Determine the [x, y] coordinate at the center of the cell enclosing the given text.  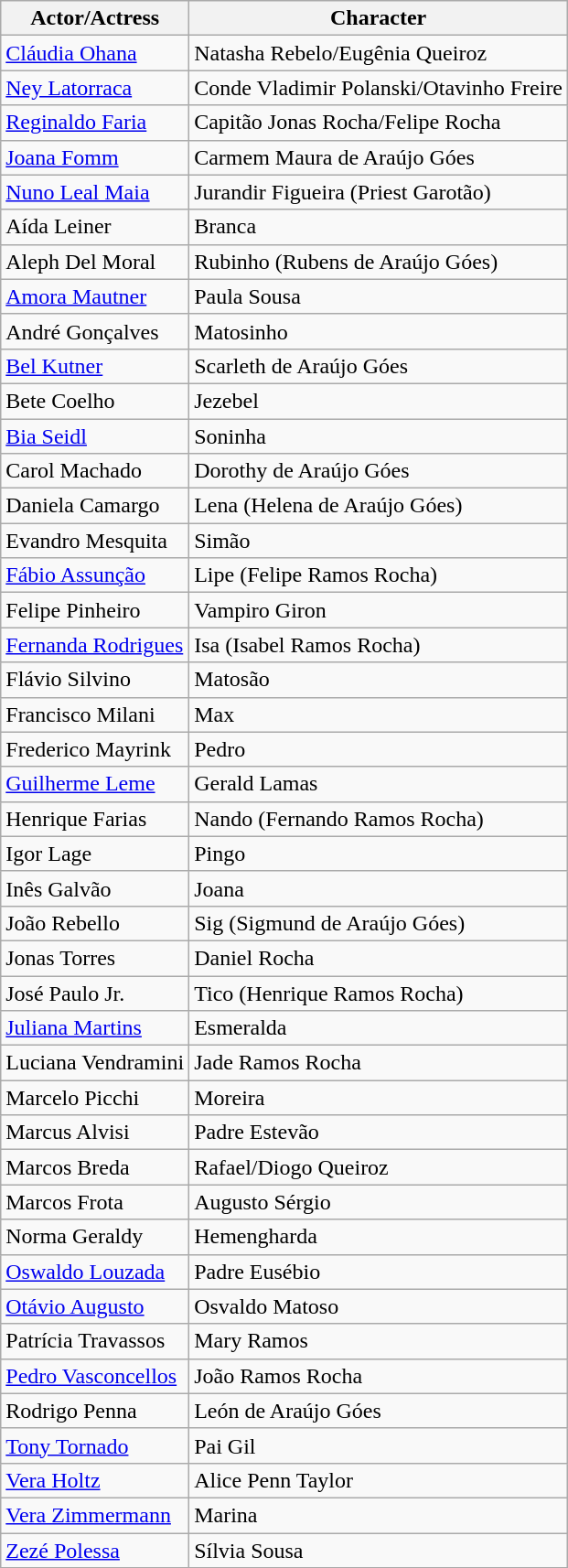
Reginaldo Faria [95, 123]
Augusto Sérgio [379, 1202]
Bete Coelho [95, 401]
Jurandir Figueira (Priest Garotão) [379, 192]
Marcelo Picchi [95, 1098]
Ney Latorraca [95, 88]
Osvaldo Matoso [379, 1306]
Gerald Lamas [379, 784]
Rubinho (Rubens de Araújo Góes) [379, 262]
Henrique Farias [95, 819]
Otávio Augusto [95, 1306]
Carol Machado [95, 471]
Marcos Frota [95, 1202]
León de Araújo Góes [379, 1411]
Aída Leiner [95, 227]
Amora Mautner [95, 296]
Simão [379, 541]
Nando (Fernando Ramos Rocha) [379, 819]
Vera Zimmermann [95, 1515]
Paula Sousa [379, 296]
Guilherme Leme [95, 784]
Nuno Leal Maia [95, 192]
Bel Kutner [95, 366]
Bia Seidl [95, 436]
Esmeralda [379, 1028]
Francisco Milani [95, 714]
Hemengharda [379, 1237]
André Gonçalves [95, 331]
Lena (Helena de Araújo Góes) [379, 506]
Frederico Mayrink [95, 749]
Padre Eusébio [379, 1272]
Matosão [379, 680]
Soninha [379, 436]
Aleph Del Moral [95, 262]
Rodrigo Penna [95, 1411]
Actor/Actress [95, 18]
Marcos Breda [95, 1167]
Fábio Assunção [95, 575]
João Ramos Rocha [379, 1376]
Branca [379, 227]
Joana Fomm [95, 157]
Natasha Rebelo/Eugênia Queiroz [379, 53]
Jade Ramos Rocha [379, 1063]
Matosinho [379, 331]
Pedro [379, 749]
Character [379, 18]
Flávio Silvino [95, 680]
José Paulo Jr. [95, 993]
Conde Vladimir Polanski/Otavinho Freire [379, 88]
Cláudia Ohana [95, 53]
Max [379, 714]
Scarleth de Araújo Góes [379, 366]
Sig (Sigmund de Araújo Góes) [379, 923]
Padre Estevão [379, 1133]
Capitão Jonas Rocha/Felipe Rocha [379, 123]
Jezebel [379, 401]
Carmem Maura de Araújo Góes [379, 157]
Vampiro Giron [379, 610]
Zezé Polessa [95, 1551]
Alice Penn Taylor [379, 1480]
Rafael/Diogo Queiroz [379, 1167]
Patrícia Travassos [95, 1341]
Pai Gil [379, 1445]
Igor Lage [95, 854]
Moreira [379, 1098]
Dorothy de Araújo Góes [379, 471]
Juliana Martins [95, 1028]
Tico (Henrique Ramos Rocha) [379, 993]
Inês Galvão [95, 888]
Felipe Pinheiro [95, 610]
Norma Geraldy [95, 1237]
Evandro Mesquita [95, 541]
Jonas Torres [95, 958]
Marcus Alvisi [95, 1133]
Vera Holtz [95, 1480]
Fernanda Rodrigues [95, 645]
Lipe (Felipe Ramos Rocha) [379, 575]
Pedro Vasconcellos [95, 1376]
Pingo [379, 854]
Tony Tornado [95, 1445]
Sílvia Sousa [379, 1551]
Joana [379, 888]
Oswaldo Louzada [95, 1272]
Marina [379, 1515]
Mary Ramos [379, 1341]
Daniel Rocha [379, 958]
Luciana Vendramini [95, 1063]
Daniela Camargo [95, 506]
Isa (Isabel Ramos Rocha) [379, 645]
João Rebello [95, 923]
